For the text-containing cell, return its midpoint in [x, y] coordinate format. 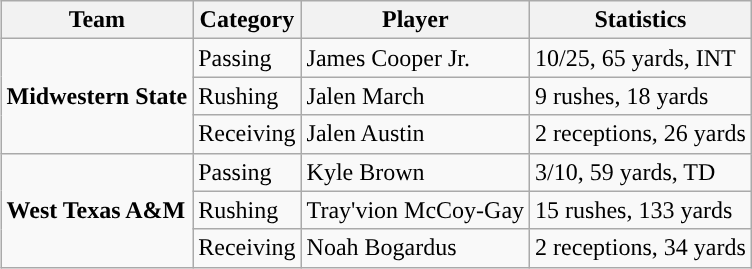
15 rushes, 133 yards [641, 210]
Jalen Austin [415, 134]
Player [415, 20]
Category [247, 20]
James Cooper Jr. [415, 58]
9 rushes, 18 yards [641, 96]
10/25, 65 yards, INT [641, 58]
West Texas A&M [97, 210]
Team [97, 20]
Jalen March [415, 96]
Statistics [641, 20]
2 receptions, 34 yards [641, 248]
Midwestern State [97, 96]
Tray'vion McCoy-Gay [415, 210]
3/10, 59 yards, TD [641, 172]
Noah Bogardus [415, 248]
Kyle Brown [415, 172]
2 receptions, 26 yards [641, 134]
